Locate the cell with the specified text and output its (x, y) center coordinate. 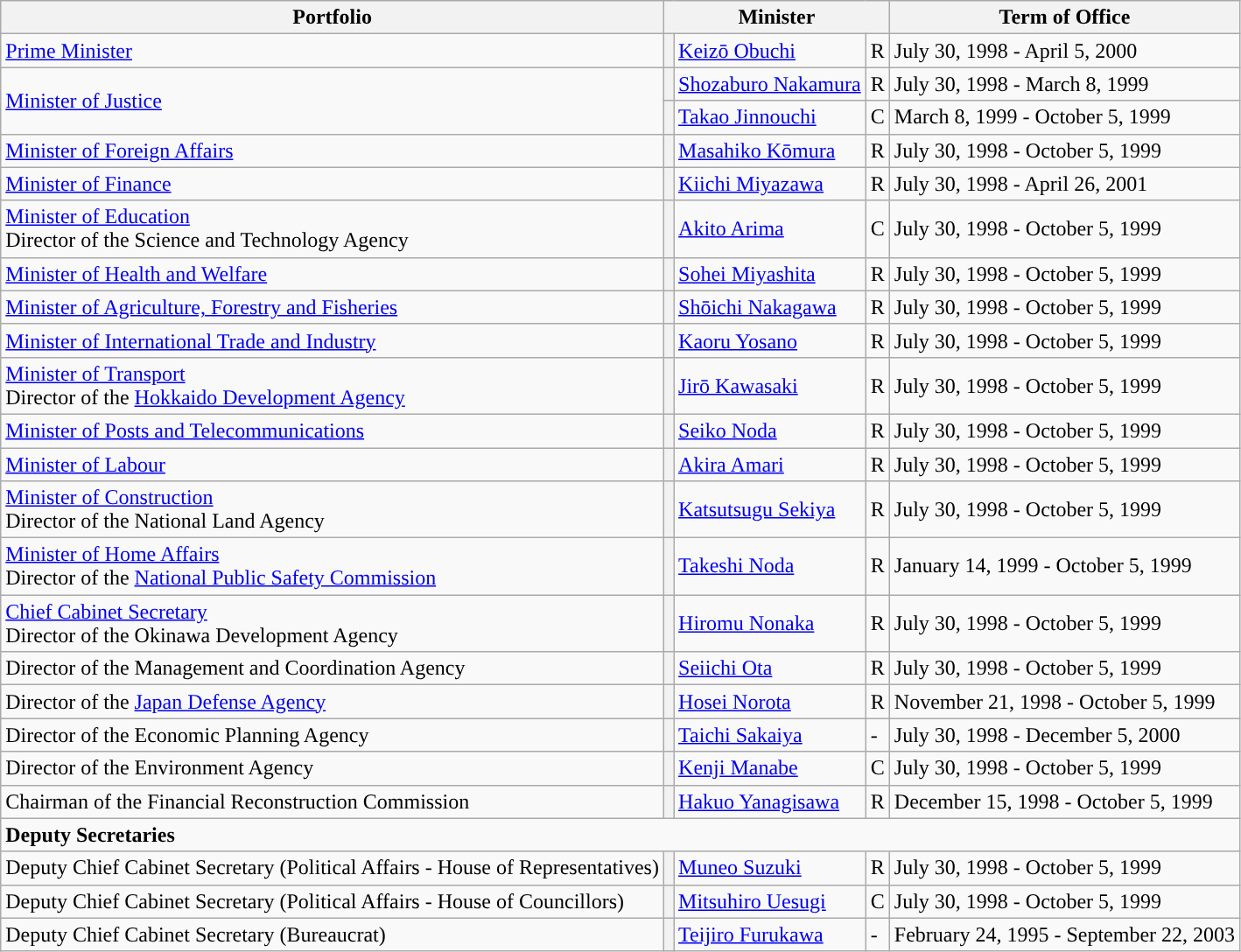
Director of the Economic Planning Agency (333, 735)
July 30, 1998 - March 8, 1999 (1064, 84)
Hakuo Yanagisawa (770, 801)
Chairman of the Financial Reconstruction Commission (333, 801)
March 8, 1999 - October 5, 1999 (1064, 117)
Akira Amari (770, 465)
Takao Jinnouchi (770, 117)
Sohei Miyashita (770, 274)
Deputy Chief Cabinet Secretary (Political Affairs - House of Representatives) (333, 868)
Minister of Education Director of the Science and Technology Agency (333, 229)
Minister of Labour (333, 465)
Katsutsugu Sekiya (770, 509)
Shōichi Nakagawa (770, 307)
Jirō Kawasaki (770, 385)
Deputy Chief Cabinet Secretary (Bureaucrat) (333, 934)
Minister of Foreign Affairs (333, 150)
July 30, 1998 - April 26, 2001 (1064, 184)
Deputy Secretaries (620, 835)
Kaoru Yosano (770, 340)
Minister of Posts and Telecommunications (333, 430)
January 14, 1999 - October 5, 1999 (1064, 567)
November 21, 1998 - October 5, 1999 (1064, 702)
July 30, 1998 - April 5, 2000 (1064, 51)
Minister of Justice (333, 101)
Teijiro Furukawa (770, 934)
Prime Minister (333, 51)
Minister of Health and Welfare (333, 274)
Deputy Chief Cabinet Secretary (Political Affairs - House of Councillors) (333, 901)
Masahiko Kōmura (770, 150)
Hosei Norota (770, 702)
Minister of Agriculture, Forestry and Fisheries (333, 307)
Kenji Manabe (770, 768)
Mitsuhiro Uesugi (770, 901)
February 24, 1995 - September 22, 2003 (1064, 934)
Minister of Finance (333, 184)
Director of the Management and Coordination Agency (333, 668)
Hiromu Nonaka (770, 623)
Seiichi Ota (770, 668)
Minister (776, 17)
Muneo Suzuki (770, 868)
July 30, 1998 - December 5, 2000 (1064, 735)
Director of the Environment Agency (333, 768)
Taichi Sakaiya (770, 735)
Term of Office (1064, 17)
Minister of Transport Director of the Hokkaido Development Agency (333, 385)
Seiko Noda (770, 430)
Takeshi Noda (770, 567)
Kiichi Miyazawa (770, 184)
Minister of International Trade and Industry (333, 340)
Shozaburo Nakamura (770, 84)
Portfolio (333, 17)
Minister of Construction Director of the National Land Agency (333, 509)
Chief Cabinet Secretary Director of the Okinawa Development Agency (333, 623)
Minister of Home Affairs Director of the National Public Safety Commission (333, 567)
Keizō Obuchi (770, 51)
Director of the Japan Defense Agency (333, 702)
December 15, 1998 - October 5, 1999 (1064, 801)
Akito Arima (770, 229)
